Pinpoint the cell where the given text exists, returning its [X, Y] midpoint coordinate. 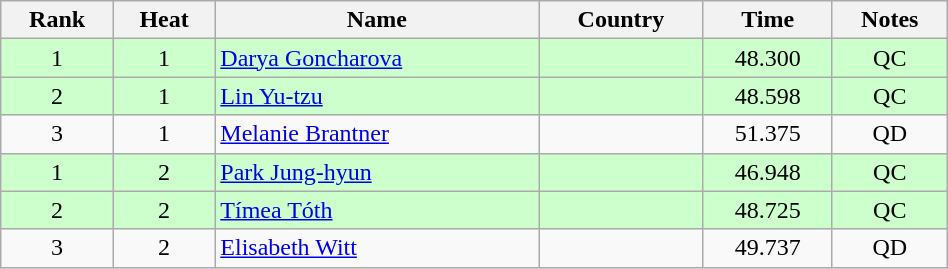
Melanie Brantner [377, 134]
Name [377, 20]
49.737 [768, 248]
Country [621, 20]
Time [768, 20]
48.598 [768, 96]
48.300 [768, 58]
46.948 [768, 172]
Notes [890, 20]
Lin Yu-tzu [377, 96]
Heat [164, 20]
Darya Goncharova [377, 58]
51.375 [768, 134]
Rank [58, 20]
Tímea Tóth [377, 210]
Elisabeth Witt [377, 248]
48.725 [768, 210]
Park Jung-hyun [377, 172]
